Search for the cell housing the specified text and yield its [x, y] center coordinate. 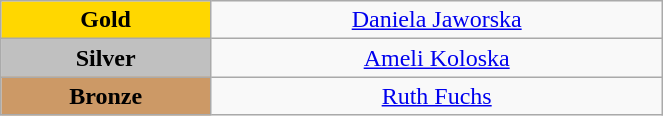
Daniela Jaworska [437, 20]
Silver [106, 58]
Ameli Koloska [437, 58]
Bronze [106, 96]
Gold [106, 20]
Ruth Fuchs [437, 96]
